Provide the [X, Y] coordinate of the cell's center where the given text is located.  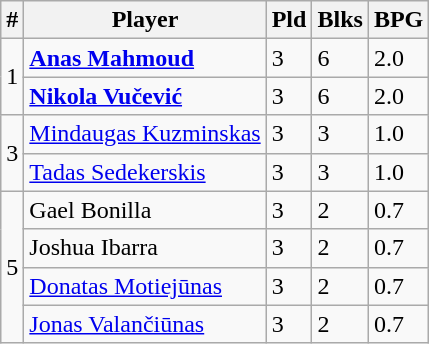
Player [145, 20]
Donatas Motiejūnas [145, 286]
Mindaugas Kuzminskas [145, 134]
# [12, 20]
Anas Mahmoud [145, 58]
Gael Bonilla [145, 210]
Blks [340, 20]
5 [12, 267]
Nikola Vučević [145, 96]
BPG [398, 20]
Pld [289, 20]
Joshua Ibarra [145, 248]
1 [12, 77]
Jonas Valančiūnas [145, 324]
Tadas Sedekerskis [145, 172]
